Detect which cell encompasses the target text, then output its (x, y) center coordinate. 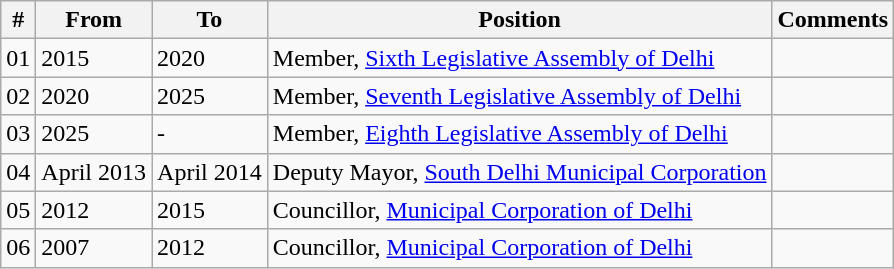
April 2013 (94, 172)
05 (18, 210)
06 (18, 248)
# (18, 20)
04 (18, 172)
- (210, 134)
02 (18, 96)
03 (18, 134)
To (210, 20)
01 (18, 58)
Member, Eighth Legislative Assembly of Delhi (520, 134)
Deputy Mayor, South Delhi Municipal Corporation (520, 172)
2007 (94, 248)
Member, Seventh Legislative Assembly of Delhi (520, 96)
Position (520, 20)
April 2014 (210, 172)
Member, Sixth Legislative Assembly of Delhi (520, 58)
From (94, 20)
Comments (833, 20)
